Capture the cell that displays the provided text and extract its [x, y] central coordinate. 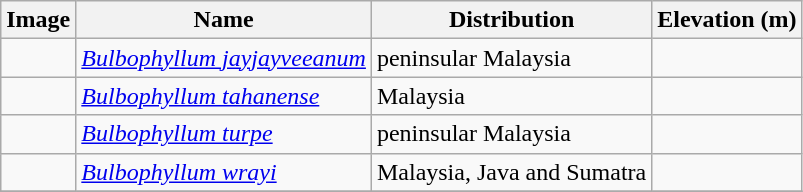
Distribution [511, 20]
Elevation (m) [727, 20]
Malaysia [511, 96]
Image [38, 20]
Bulbophyllum tahanense [224, 96]
Bulbophyllum wrayi [224, 172]
Malaysia, Java and Sumatra [511, 172]
Name [224, 20]
Bulbophyllum jayjayveeanum [224, 58]
Bulbophyllum turpe [224, 134]
